Provide the (X, Y) coordinate of the cell's center where the given text is located.  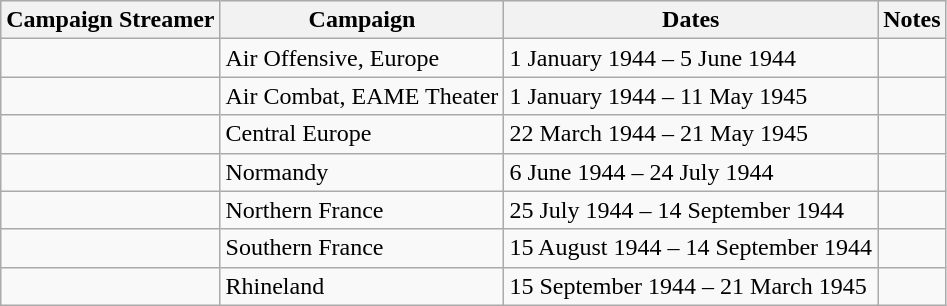
25 July 1944 – 14 September 1944 (691, 210)
Air Combat, EAME Theater (362, 96)
Campaign (362, 20)
Air Offensive, Europe (362, 58)
Northern France (362, 210)
15 September 1944 – 21 March 1945 (691, 286)
Notes (912, 20)
22 March 1944 – 21 May 1945 (691, 134)
Central Europe (362, 134)
Normandy (362, 172)
1 January 1944 – 5 June 1944 (691, 58)
1 January 1944 – 11 May 1945 (691, 96)
Rhineland (362, 286)
Dates (691, 20)
Southern France (362, 248)
Campaign Streamer (110, 20)
6 June 1944 – 24 July 1944 (691, 172)
15 August 1944 – 14 September 1944 (691, 248)
